Search for the cell housing the specified text and yield its (x, y) center coordinate. 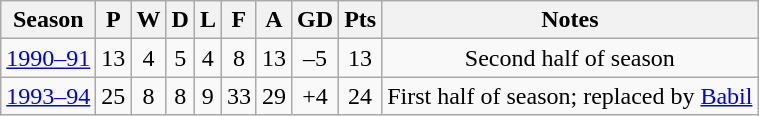
25 (114, 96)
A (274, 20)
Notes (570, 20)
24 (360, 96)
+4 (316, 96)
F (238, 20)
Season (48, 20)
1993–94 (48, 96)
Second half of season (570, 58)
29 (274, 96)
1990–91 (48, 58)
W (148, 20)
–5 (316, 58)
Pts (360, 20)
D (180, 20)
33 (238, 96)
First half of season; replaced by Babil (570, 96)
GD (316, 20)
L (208, 20)
P (114, 20)
9 (208, 96)
5 (180, 58)
